Determine the (X, Y) coordinate at the center of the cell enclosing the given text.  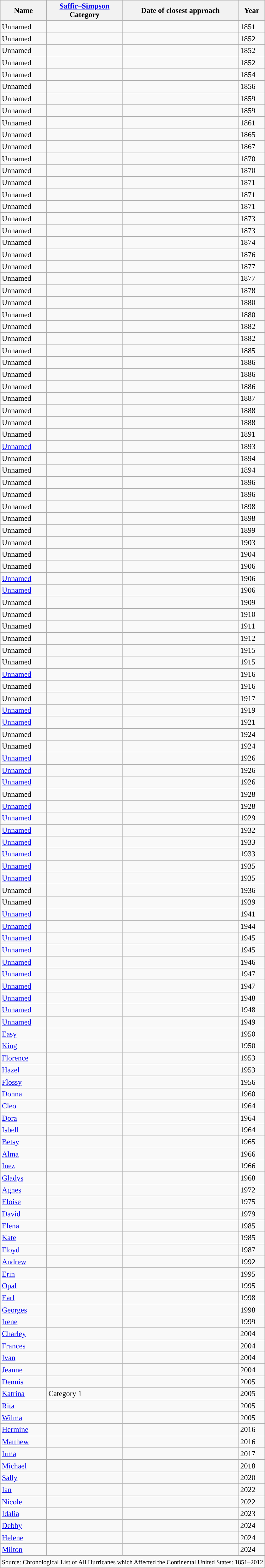
Opal (23, 1286)
Saffir–SimpsonCategory (85, 11)
1903 (252, 542)
Donna (23, 1094)
Wilma (23, 1418)
Andrew (23, 1262)
1999 (252, 1322)
Sally (23, 1478)
1904 (252, 554)
1929 (252, 818)
Betsy (23, 1142)
1919 (252, 710)
1885 (252, 351)
Katrina (23, 1394)
1851 (252, 27)
David (23, 1214)
1960 (252, 1094)
Dennis (23, 1382)
1992 (252, 1262)
Ian (23, 1490)
Easy (23, 1034)
Cleo (23, 1106)
1975 (252, 1202)
Year (252, 11)
Debby (23, 1526)
2020 (252, 1478)
Irene (23, 1322)
King (23, 1046)
1912 (252, 638)
Elena (23, 1226)
1968 (252, 1178)
1917 (252, 698)
Isbell (23, 1130)
Florence (23, 1058)
Inez (23, 1166)
1911 (252, 626)
1979 (252, 1214)
Milton (23, 1550)
1910 (252, 614)
1921 (252, 722)
1944 (252, 926)
Irma (23, 1454)
Gladys (23, 1178)
1949 (252, 1022)
Hermine (23, 1430)
1878 (252, 290)
Georges (23, 1310)
Erin (23, 1274)
1936 (252, 890)
1874 (252, 243)
Michael (23, 1466)
1876 (252, 255)
1946 (252, 962)
1861 (252, 123)
1865 (252, 135)
Source: Chronological List of All Hurricanes which Affected the Continental United States: 1851–2012 (132, 1562)
1867 (252, 146)
1856 (252, 87)
1939 (252, 902)
Dora (23, 1118)
1987 (252, 1250)
1972 (252, 1190)
1956 (252, 1082)
Floyd (23, 1250)
Eloise (23, 1202)
1909 (252, 602)
Charley (23, 1334)
2023 (252, 1514)
Frances (23, 1346)
1899 (252, 530)
Flossy (23, 1082)
Jeanne (23, 1370)
Date of closest approach (180, 11)
1854 (252, 75)
Ivan (23, 1358)
2018 (252, 1466)
Idalia (23, 1514)
1965 (252, 1142)
Helene (23, 1538)
1932 (252, 830)
Rita (23, 1406)
Kate (23, 1238)
1891 (252, 434)
Name (23, 11)
Hazel (23, 1070)
Nicole (23, 1502)
Matthew (23, 1442)
1887 (252, 399)
Earl (23, 1298)
Agnes (23, 1190)
1893 (252, 446)
2017 (252, 1454)
1941 (252, 914)
Category 1 (85, 1394)
Alma (23, 1154)
